Extract the (x, y) coordinate from the center of the cell holding the provided text.  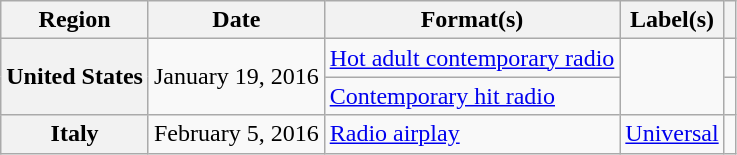
United States (75, 77)
Italy (75, 134)
January 19, 2016 (236, 77)
Contemporary hit radio (472, 96)
Universal (672, 134)
Date (236, 20)
Region (75, 20)
Radio airplay (472, 134)
Format(s) (472, 20)
Hot adult contemporary radio (472, 58)
Label(s) (672, 20)
February 5, 2016 (236, 134)
